Locate the cell with the specified text and output its [X, Y] center coordinate. 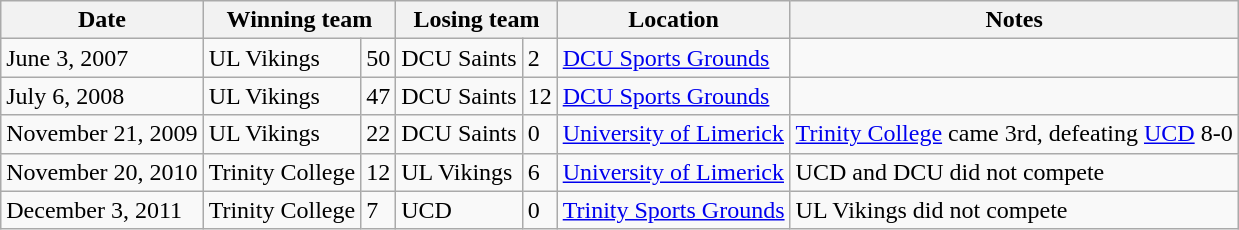
November 20, 2010 [102, 172]
2 [540, 58]
50 [378, 58]
Losing team [476, 20]
December 3, 2011 [102, 210]
7 [378, 210]
22 [378, 134]
Notes [1014, 20]
Trinity Sports Grounds [674, 210]
June 3, 2007 [102, 58]
UL Vikings did not compete [1014, 210]
Location [674, 20]
UCD and DCU did not compete [1014, 172]
47 [378, 96]
UCD [459, 210]
November 21, 2009 [102, 134]
Trinity College came 3rd, defeating UCD 8-0 [1014, 134]
Date [102, 20]
6 [540, 172]
July 6, 2008 [102, 96]
Winning team [300, 20]
